Identify which cell holds the provided text, then report its (x, y) central coordinate. 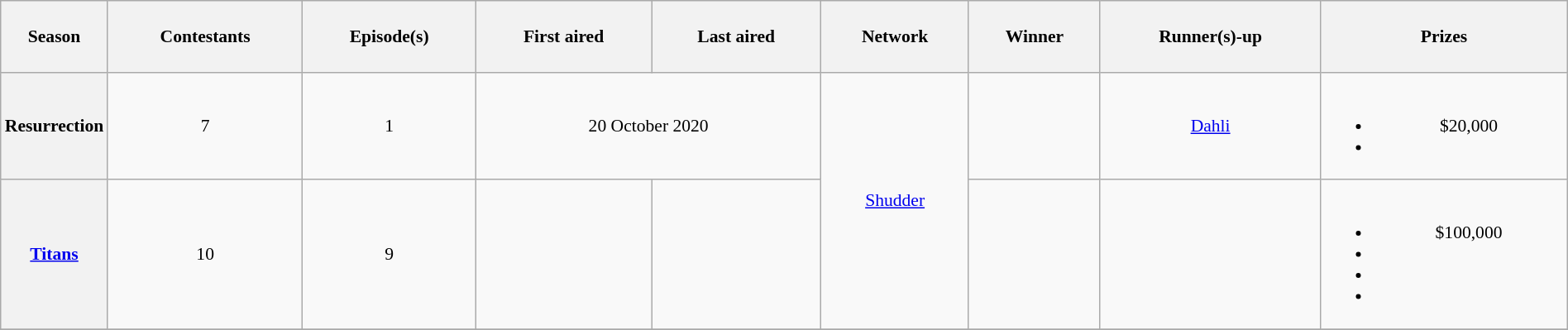
Contestants (205, 36)
Winner (1034, 36)
$20,000 (1444, 127)
7 (205, 127)
Shudder (895, 202)
Titans (55, 255)
$100,000 (1444, 255)
1 (390, 127)
Resurrection (55, 127)
9 (390, 255)
Dahli (1210, 127)
First aired (563, 36)
Season (55, 36)
Runner(s)-up (1210, 36)
Network (895, 36)
Episode(s) (390, 36)
10 (205, 255)
20 October 2020 (648, 127)
Prizes (1444, 36)
Last aired (736, 36)
